Provide the (X, Y) coordinate of the cell's center where the given text is located.  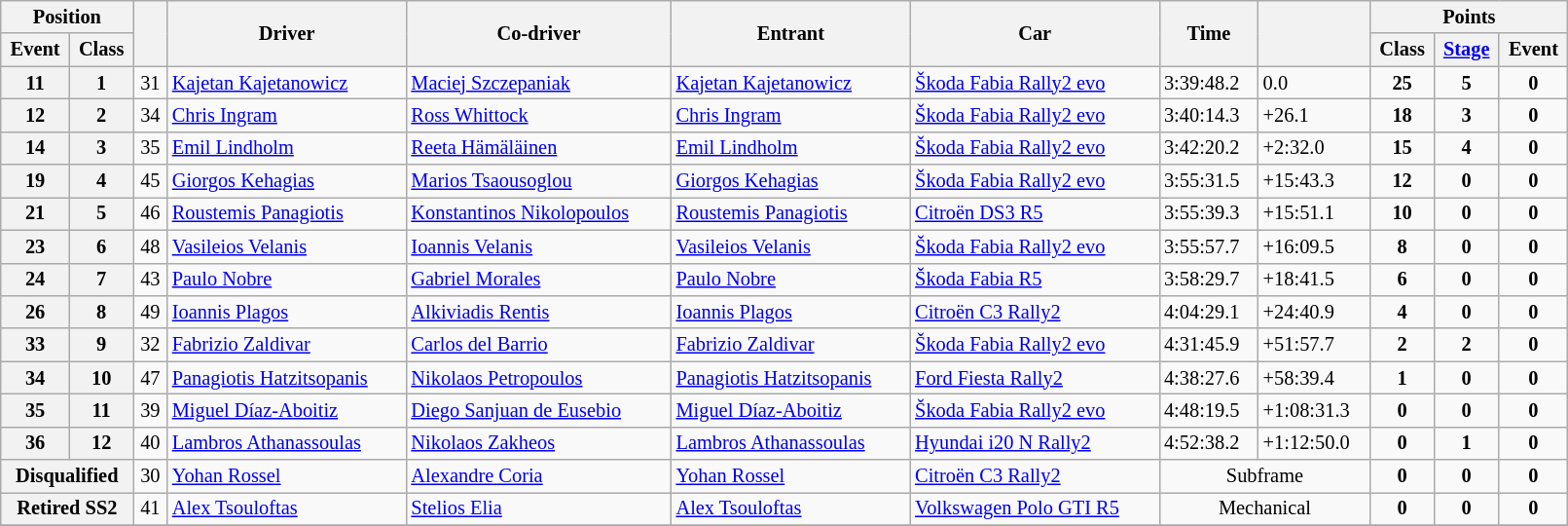
4:52:38.2 (1209, 443)
21 (35, 213)
46 (150, 213)
0.0 (1314, 83)
31 (150, 83)
Gabriel Morales (539, 280)
+58:39.4 (1314, 378)
7 (101, 280)
Retired SS2 (67, 508)
+1:08:31.3 (1314, 410)
3:39:48.2 (1209, 83)
15 (1402, 148)
3:55:39.3 (1209, 213)
Entrant (791, 33)
23 (35, 246)
Hyundai i20 N Rally2 (1035, 443)
33 (35, 345)
Škoda Fabia R5 (1035, 280)
Ross Whittock (539, 115)
Ford Fiesta Rally2 (1035, 378)
Alexandre Coria (539, 476)
36 (35, 443)
41 (150, 508)
26 (35, 312)
Stage (1466, 50)
3:58:29.7 (1209, 280)
Alkiviadis Rentis (539, 312)
3:55:31.5 (1209, 181)
45 (150, 181)
32 (150, 345)
18 (1402, 115)
3:55:57.7 (1209, 246)
Ioannis Velanis (539, 246)
3:42:20.2 (1209, 148)
Mechanical (1265, 508)
+15:43.3 (1314, 181)
Marios Tsaousoglou (539, 181)
Disqualified (67, 476)
Maciej Szczepaniak (539, 83)
39 (150, 410)
Volkswagen Polo GTI R5 (1035, 508)
+2:32.0 (1314, 148)
43 (150, 280)
4:04:29.1 (1209, 312)
+51:57.7 (1314, 345)
Reeta Hämäläinen (539, 148)
+16:09.5 (1314, 246)
Nikolaos Petropoulos (539, 378)
Citroën DS3 R5 (1035, 213)
Car (1035, 33)
47 (150, 378)
9 (101, 345)
+26.1 (1314, 115)
30 (150, 476)
Co-driver (539, 33)
3:40:14.3 (1209, 115)
4:48:19.5 (1209, 410)
Time (1209, 33)
Stelios Elia (539, 508)
Points (1470, 17)
+1:12:50.0 (1314, 443)
+15:51.1 (1314, 213)
Diego Sanjuan de Eusebio (539, 410)
4:38:27.6 (1209, 378)
Position (67, 17)
25 (1402, 83)
49 (150, 312)
Subframe (1265, 476)
14 (35, 148)
Nikolaos Zakheos (539, 443)
Carlos del Barrio (539, 345)
+24:40.9 (1314, 312)
40 (150, 443)
+18:41.5 (1314, 280)
24 (35, 280)
4:31:45.9 (1209, 345)
Konstantinos Nikolopoulos (539, 213)
48 (150, 246)
19 (35, 181)
Driver (287, 33)
